Return (X, Y) of the center of cell containing provided text 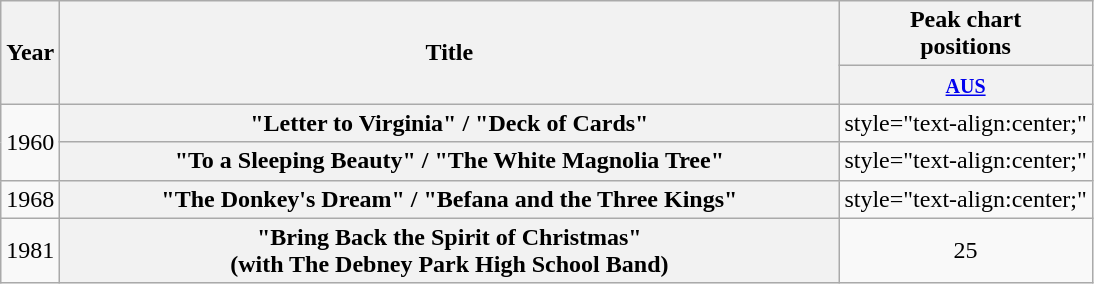
"Bring Back the Spirit of Christmas" (with The Debney Park High School Band) (450, 250)
"Letter to Virginia" / "Deck of Cards" (450, 123)
"The Donkey's Dream" / "Befana and the Three Kings" (450, 199)
Year (30, 52)
AUS (966, 85)
1981 (30, 250)
"To a Sleeping Beauty" / "The White Magnolia Tree" (450, 161)
Title (450, 52)
1960 (30, 142)
1968 (30, 199)
Peak chartpositions (966, 34)
25 (966, 250)
